For the text-containing cell, return its midpoint in [x, y] coordinate format. 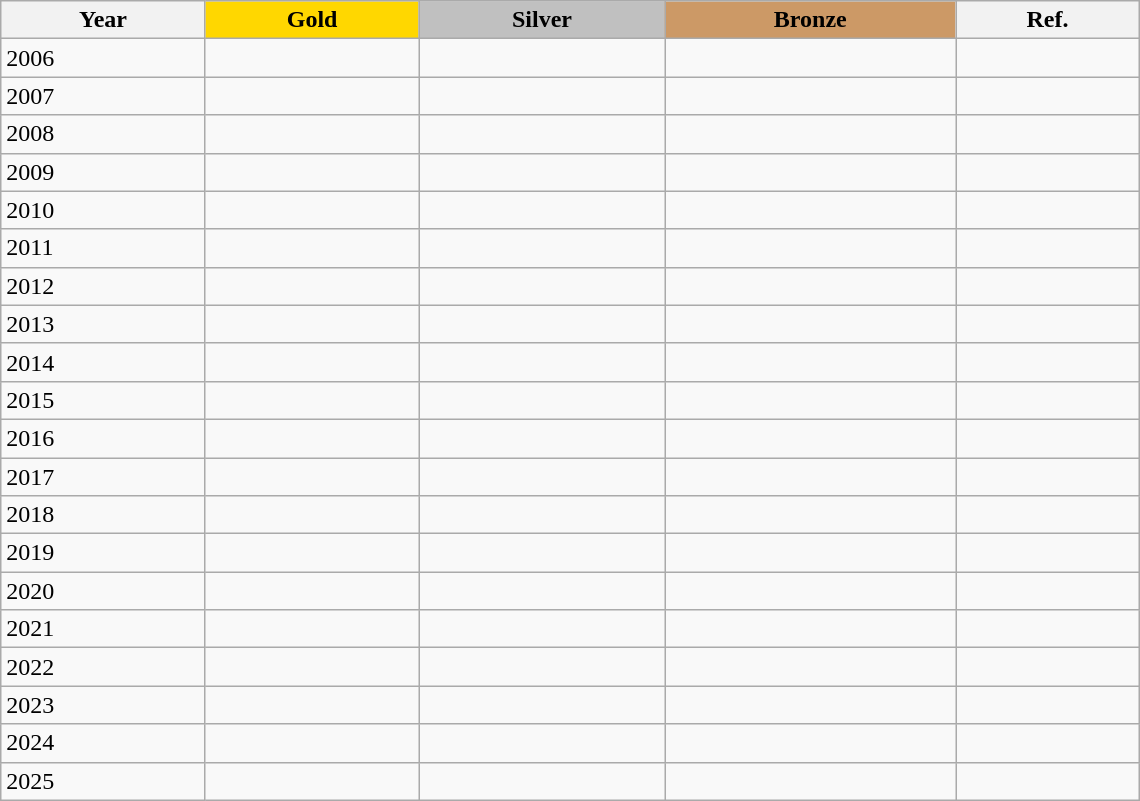
2015 [103, 400]
2012 [103, 286]
2008 [103, 134]
Silver [542, 20]
2021 [103, 629]
2017 [103, 477]
2023 [103, 705]
2020 [103, 591]
Year [103, 20]
2022 [103, 667]
2007 [103, 96]
2016 [103, 438]
2013 [103, 324]
2009 [103, 172]
2014 [103, 362]
2018 [103, 515]
Ref. [1048, 20]
2019 [103, 553]
2006 [103, 58]
2010 [103, 210]
2011 [103, 248]
2025 [103, 781]
Bronze [810, 20]
Gold [312, 20]
2024 [103, 743]
